Return (x, y) of the center of cell containing provided text 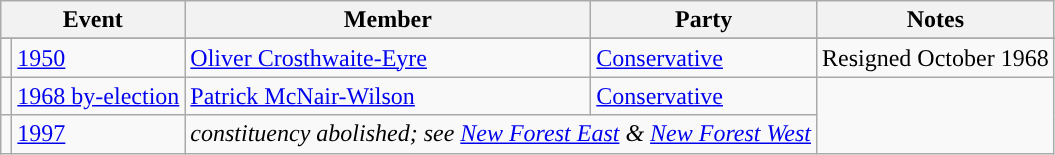
Party (704, 20)
1950 (98, 58)
1968 by-election (98, 96)
Oliver Crosthwaite-Eyre (388, 58)
Event (93, 20)
constituency abolished; see New Forest East & New Forest West (501, 134)
Patrick McNair-Wilson (388, 96)
Member (388, 20)
Resigned October 1968 (936, 58)
1997 (98, 134)
Notes (936, 20)
